For the text-containing cell, return its midpoint in (x, y) coordinate format. 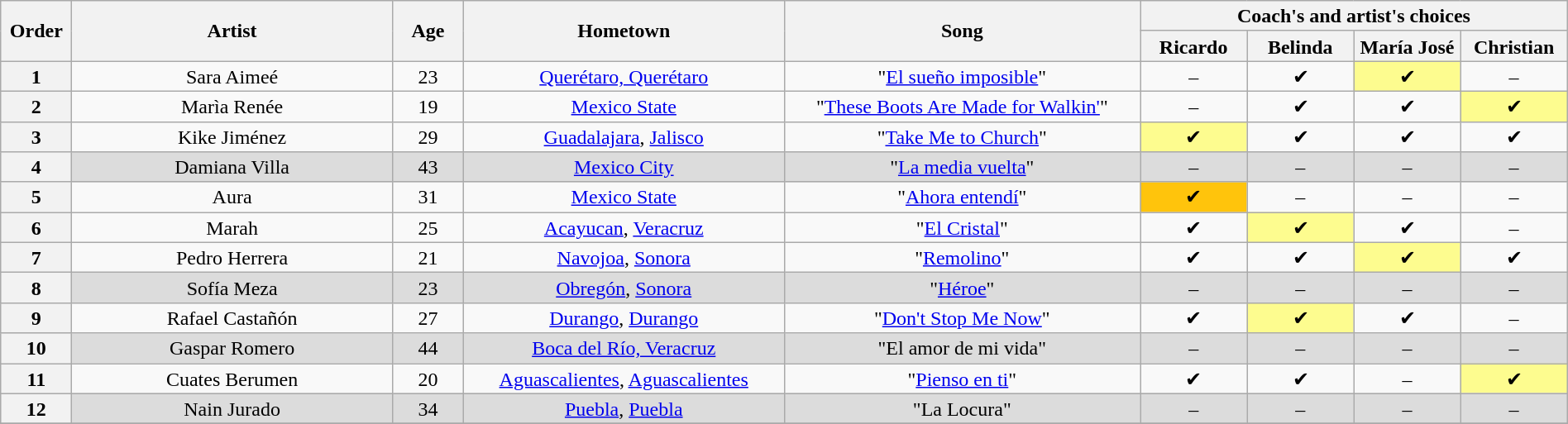
Guadalajara, Jalisco (624, 137)
11 (36, 379)
Obregón, Sonora (624, 288)
"Remolino" (963, 258)
6 (36, 228)
"These Boots Are Made for Walkin'" (963, 106)
María José (1408, 46)
19 (428, 106)
25 (428, 228)
Sofía Meza (232, 288)
Age (428, 31)
3 (36, 137)
Marìa Renée (232, 106)
Cuates Berumen (232, 379)
Artist (232, 31)
21 (428, 258)
Christian (1513, 46)
Puebla, Puebla (624, 408)
Ricardo (1194, 46)
Order (36, 31)
Boca del Río, Veracruz (624, 349)
"Pienso en ti" (963, 379)
Pedro Herrera (232, 258)
2 (36, 106)
10 (36, 349)
"Take Me to Church" (963, 137)
Rafael Castañón (232, 317)
Marah (232, 228)
"Héroe" (963, 288)
12 (36, 408)
Belinda (1300, 46)
"El Cristal" (963, 228)
"La Locura" (963, 408)
Gaspar Romero (232, 349)
"El sueño imposible" (963, 76)
Song (963, 31)
Nain Jurado (232, 408)
34 (428, 408)
Sara Aimeé (232, 76)
Acayucan, Veracruz (624, 228)
8 (36, 288)
Aguascalientes, Aguascalientes (624, 379)
Durango, Durango (624, 317)
Hometown (624, 31)
Coach's and artist's choices (1355, 17)
20 (428, 379)
9 (36, 317)
Navojoa, Sonora (624, 258)
4 (36, 167)
Damiana Villa (232, 167)
"Don't Stop Me Now" (963, 317)
31 (428, 197)
Querétaro, Querétaro (624, 76)
Mexico City (624, 167)
Aura (232, 197)
44 (428, 349)
5 (36, 197)
1 (36, 76)
7 (36, 258)
"La media vuelta" (963, 167)
29 (428, 137)
27 (428, 317)
43 (428, 167)
"El amor de mi vida" (963, 349)
"Ahora entendí" (963, 197)
Kike Jiménez (232, 137)
